Pinpoint the cell where the given text exists, returning its [X, Y] midpoint coordinate. 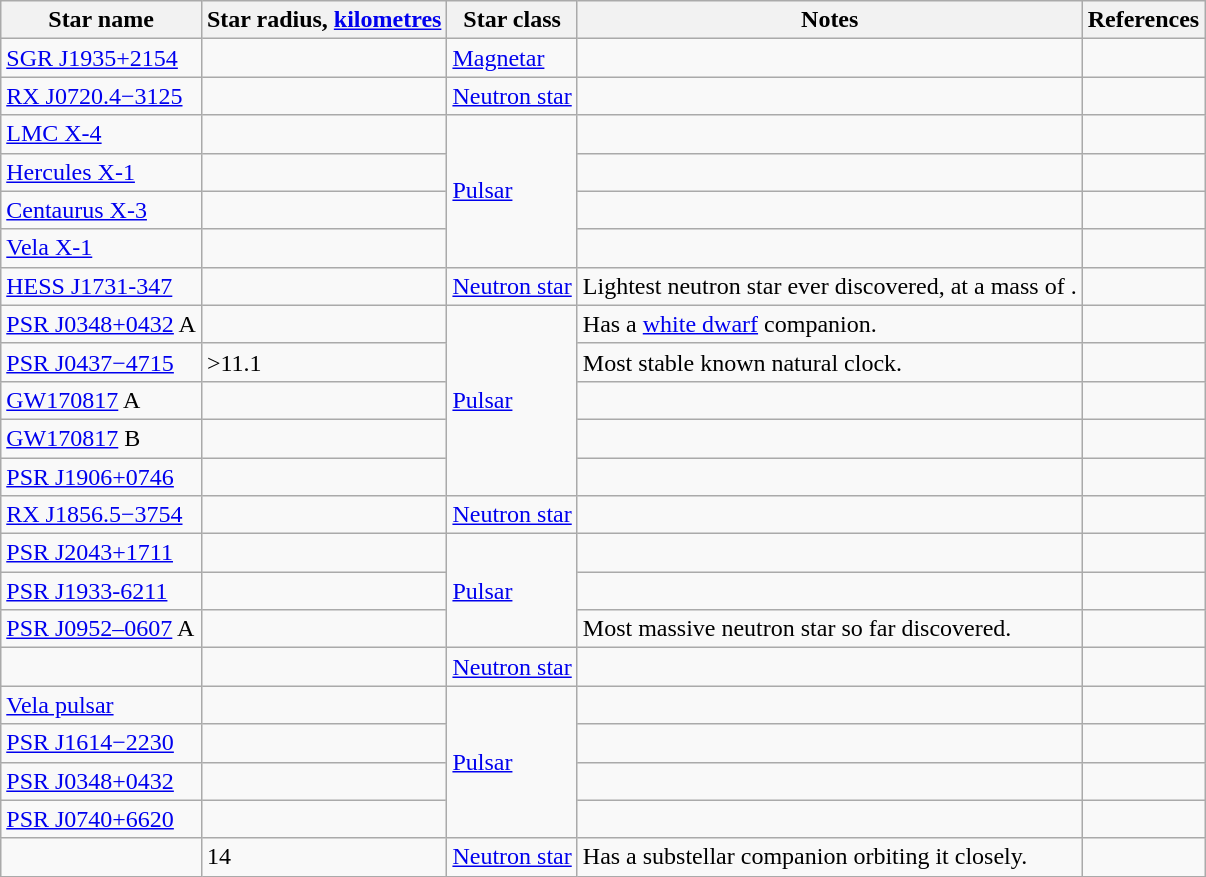
Vela X-1 [102, 248]
RX J0720.4−3125 [102, 96]
Lightest neutron star ever discovered, at a mass of . [830, 286]
LMC X-4 [102, 134]
Hercules X-1 [102, 172]
PSR J1614−2230 [102, 743]
Has a white dwarf companion. [830, 324]
PSR J1933-6211 [102, 591]
GW170817 B [102, 438]
Star class [512, 20]
PSR J0952–0607 A [102, 629]
Star name [102, 20]
PSR J2043+1711 [102, 553]
PSR J0348+0432 [102, 781]
GW170817 A [102, 400]
Most stable known natural clock. [830, 362]
Notes [830, 20]
PSR J0348+0432 A [102, 324]
Has a substellar companion orbiting it closely. [830, 857]
Most massive neutron star so far discovered. [830, 629]
References [1144, 20]
Magnetar [512, 58]
14 [324, 857]
PSR J0740+6620 [102, 819]
Star radius, kilometres [324, 20]
Vela pulsar [102, 705]
HESS J1731-347 [102, 286]
SGR J1935+2154 [102, 58]
Centaurus X-3 [102, 210]
PSR J1906+0746 [102, 477]
RX J1856.5−3754 [102, 515]
PSR J0437−4715 [102, 362]
>11.1 [324, 362]
